Output the [X, Y] coordinate of the center of the cell containing the given text.  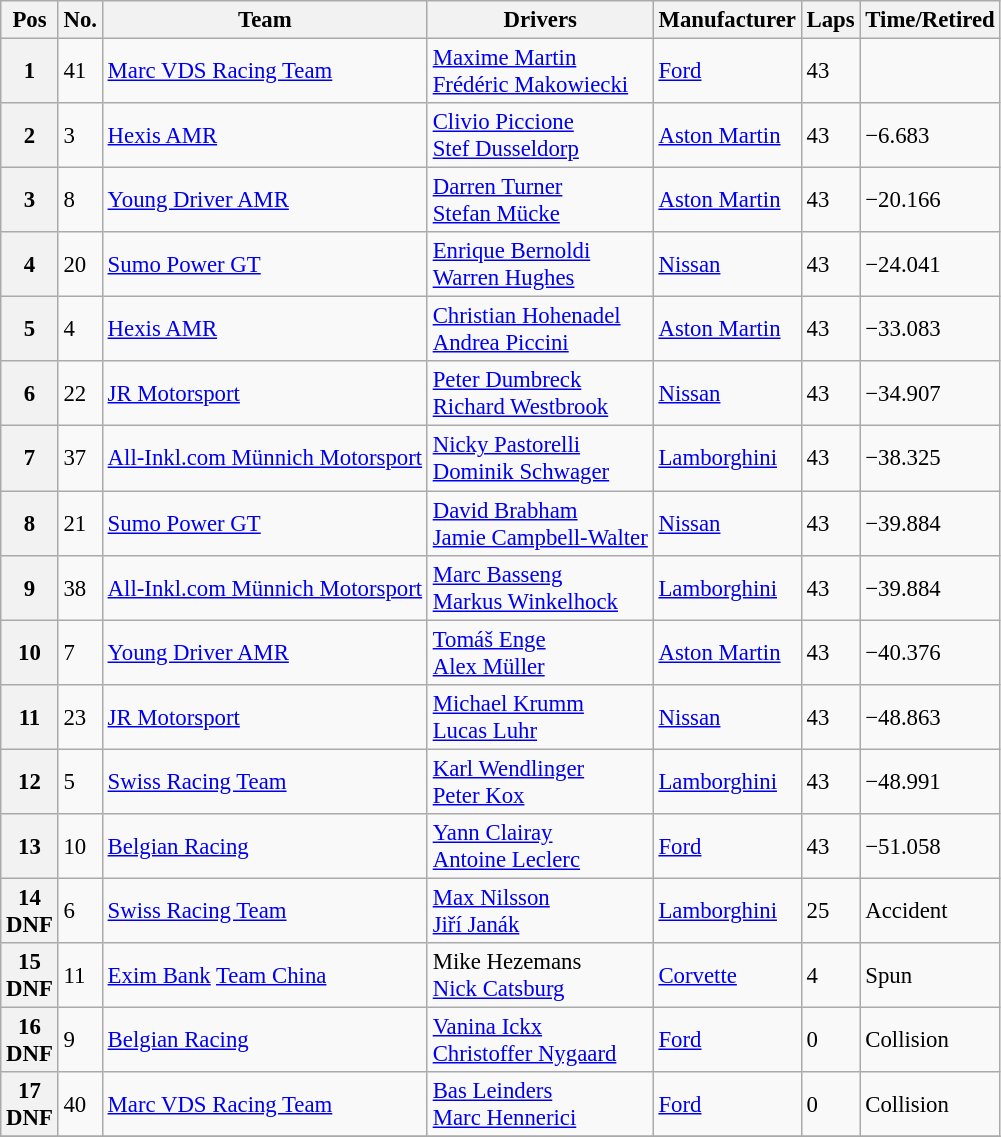
1 [30, 72]
Pos [30, 20]
Time/Retired [930, 20]
Tomáš Enge Alex Müller [540, 652]
Corvette [727, 976]
Accident [930, 910]
Nicky Pastorelli Dominik Schwager [540, 458]
15DNF [30, 976]
Darren Turner Stefan Mücke [540, 200]
21 [80, 524]
−20.166 [930, 200]
Michael Krumm Lucas Luhr [540, 716]
Enrique Bernoldi Warren Hughes [540, 264]
Peter Dumbreck Richard Westbrook [540, 394]
Yann Clairay Antoine Leclerc [540, 846]
Karl Wendlinger Peter Kox [540, 782]
−6.683 [930, 136]
Bas Leinders Marc Hennerici [540, 1104]
17DNF [30, 1104]
Vanina Ickx Christoffer Nygaard [540, 1040]
20 [80, 264]
−38.325 [930, 458]
Spun [930, 976]
12 [30, 782]
−33.083 [930, 330]
22 [80, 394]
38 [80, 588]
−51.058 [930, 846]
Team [264, 20]
23 [80, 716]
Laps [830, 20]
No. [80, 20]
Clivio Piccione Stef Dusseldorp [540, 136]
Drivers [540, 20]
Manufacturer [727, 20]
37 [80, 458]
13 [30, 846]
Christian Hohenadel Andrea Piccini [540, 330]
40 [80, 1104]
41 [80, 72]
Mike Hezemans Nick Catsburg [540, 976]
16DNF [30, 1040]
David Brabham Jamie Campbell-Walter [540, 524]
−34.907 [930, 394]
−40.376 [930, 652]
Max Nilsson Jiří Janák [540, 910]
−24.041 [930, 264]
Exim Bank Team China [264, 976]
Marc Basseng Markus Winkelhock [540, 588]
2 [30, 136]
−48.863 [930, 716]
14DNF [30, 910]
−48.991 [930, 782]
25 [830, 910]
Maxime Martin Frédéric Makowiecki [540, 72]
